Detect which cell encompasses the target text, then output its [x, y] center coordinate. 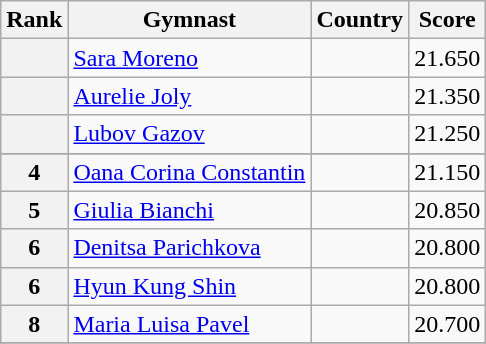
Rank [34, 20]
Country [360, 20]
21.250 [448, 134]
Maria Luisa Pavel [190, 324]
20.850 [448, 210]
Denitsa Parichkova [190, 248]
Lubov Gazov [190, 134]
8 [34, 324]
Giulia Bianchi [190, 210]
Hyun Kung Shin [190, 286]
Gymnast [190, 20]
Aurelie Joly [190, 96]
Score [448, 20]
5 [34, 210]
21.350 [448, 96]
4 [34, 172]
Sara Moreno [190, 58]
21.150 [448, 172]
20.700 [448, 324]
Oana Corina Constantin [190, 172]
21.650 [448, 58]
